Detect which cell encompasses the target text, then output its (X, Y) center coordinate. 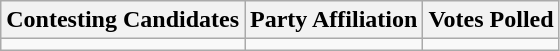
Votes Polled (491, 20)
Contesting Candidates (123, 20)
Party Affiliation (334, 20)
